From the cell containing the given text, extract its center point as (X, Y) coordinate. 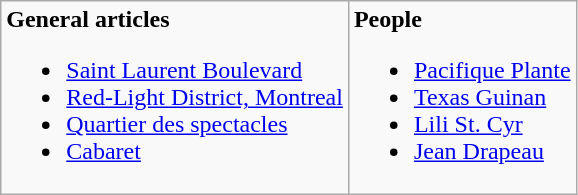
PeoplePacifique PlanteTexas GuinanLili St. CyrJean Drapeau (462, 98)
General articlesSaint Laurent BoulevardRed-Light District, MontrealQuartier des spectaclesCabaret (175, 98)
